Extract the (X, Y) coordinate from the center of the cell holding the provided text.  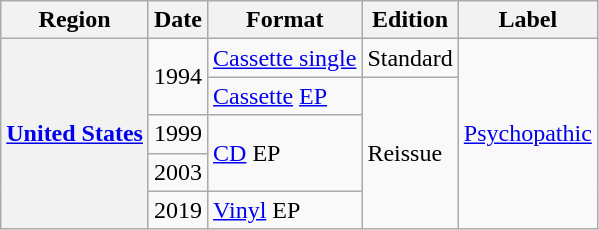
Standard (410, 58)
Cassette single (285, 58)
United States (75, 134)
2019 (178, 210)
1994 (178, 77)
Format (285, 20)
2003 (178, 172)
Date (178, 20)
Vinyl EP (285, 210)
Edition (410, 20)
Psychopathic (528, 134)
Region (75, 20)
Reissue (410, 153)
1999 (178, 134)
CD EP (285, 153)
Label (528, 20)
Cassette EP (285, 96)
